Find where the given text appears and provide that cell's center as (X, Y) coordinate. 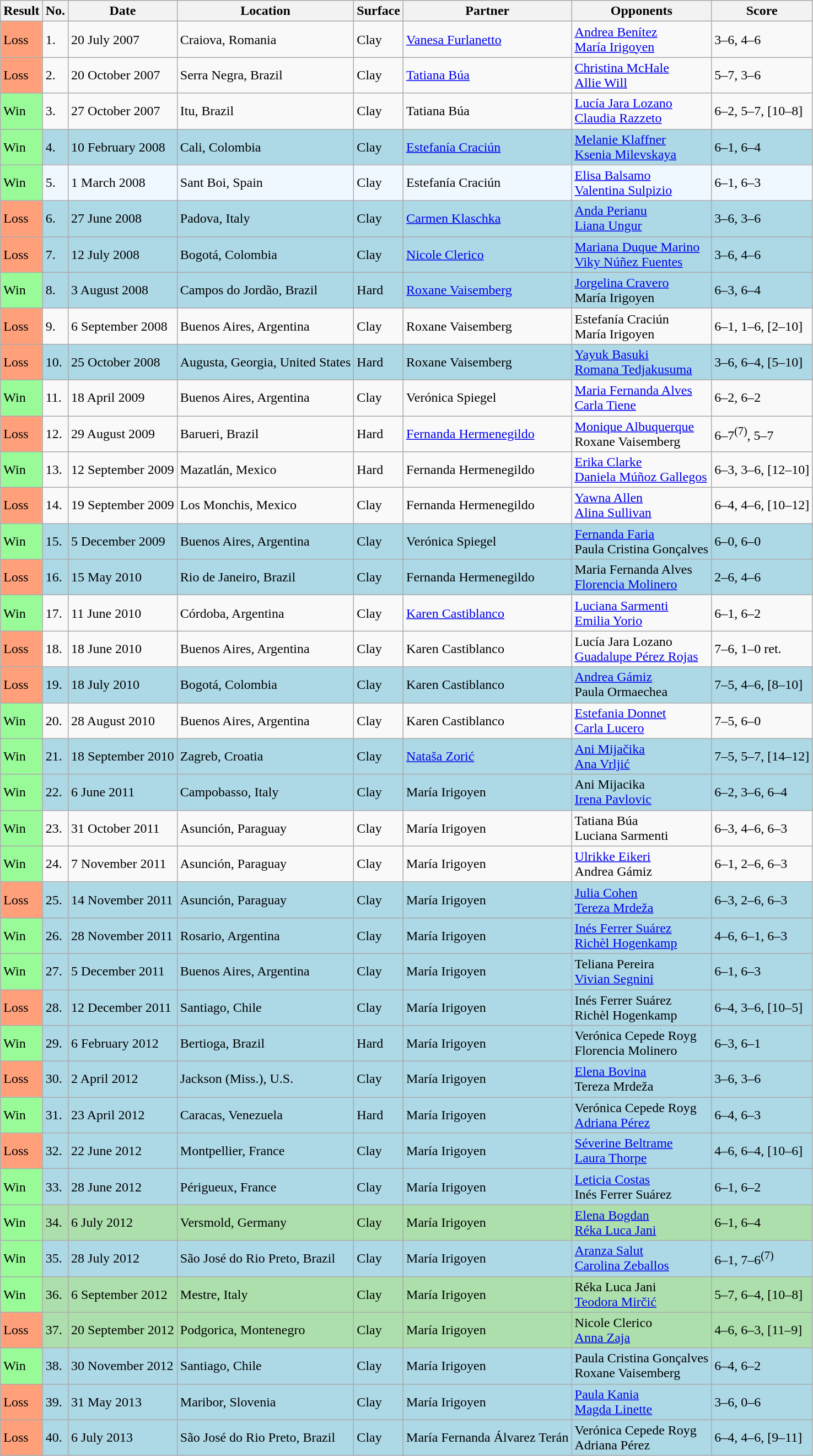
15. (55, 541)
Nicole Clerico (487, 255)
18. (55, 649)
6–3, 6–4 (762, 290)
Andrea Gámiz Paula Ormaechea (642, 684)
Lucía Jara Lozano Claudia Razzeto (642, 111)
Yayuk Basuki Romana Tedjakusuma (642, 362)
Leticia Costas Inés Ferrer Suárez (642, 1187)
12 December 2011 (123, 1007)
No. (55, 11)
Sant Boi, Spain (266, 183)
Córdoba, Argentina (266, 613)
24. (55, 864)
Padova, Italy (266, 218)
5 December 2009 (123, 541)
15 May 2010 (123, 578)
1 March 2008 (123, 183)
25. (55, 899)
8. (55, 290)
6 September 2008 (123, 326)
11 June 2010 (123, 613)
Luciana Sarmenti Emilia Yorio (642, 613)
28 November 2011 (123, 936)
Christina McHale Allie Will (642, 75)
6–4, 6–3 (762, 1115)
6–4, 6–2 (762, 1366)
35. (55, 1259)
18 September 2010 (123, 756)
31 October 2011 (123, 828)
6–3, 3–6, [12–10] (762, 470)
Itu, Brazil (266, 111)
7–5, 5–7, [14–12] (762, 756)
9. (55, 326)
31 May 2013 (123, 1402)
20 July 2007 (123, 40)
21. (55, 756)
27. (55, 971)
6 July 2013 (123, 1437)
16. (55, 578)
2–6, 4–6 (762, 578)
Ulrikke Eikeri Andrea Gámiz (642, 864)
Julia Cohen Tereza Mrdeža (642, 899)
Périgueux, France (266, 1187)
Campobasso, Italy (266, 792)
Rio de Janeiro, Brazil (266, 578)
11. (55, 398)
Séverine Beltrame Laura Thorpe (642, 1151)
32. (55, 1151)
28 June 2012 (123, 1187)
18 July 2010 (123, 684)
6–2, 5–7, [10–8] (762, 111)
6 June 2011 (123, 792)
Estefania Donnet Carla Lucero (642, 721)
27 October 2007 (123, 111)
Paula Kania Magda Linette (642, 1402)
1. (55, 40)
31. (55, 1115)
Erika Clarke Daniela Múñoz Gallegos (642, 470)
Elisa Balsamo Valentina Sulpizio (642, 183)
6–1, 1–6, [2–10] (762, 326)
Opponents (642, 11)
Partner (487, 11)
Maria Fernanda Alves Carla Tiene (642, 398)
Score (762, 11)
20 September 2012 (123, 1330)
10. (55, 362)
29. (55, 1044)
40. (55, 1437)
María Fernanda Álvarez Terán (487, 1437)
5. (55, 183)
Ani Mijacika Irena Pavlovic (642, 792)
Elena Bovina Tereza Mrdeža (642, 1079)
Nicole Clerico Anna Zaja (642, 1330)
4. (55, 147)
Aranza Salut Carolina Zeballos (642, 1259)
Bertioga, Brazil (266, 1044)
5 December 2011 (123, 971)
37. (55, 1330)
Teliana Pereira Vivian Segnini (642, 971)
6 September 2012 (123, 1294)
Paula Cristina Gonçalves Roxane Vaisemberg (642, 1366)
Elena Bogdan Réka Luca Jani (642, 1222)
6–7(7), 5–7 (762, 433)
20. (55, 721)
6–3, 6–1 (762, 1044)
6–0, 6–0 (762, 541)
Result (21, 11)
12 July 2008 (123, 255)
19. (55, 684)
22. (55, 792)
5–7, 6–4, [10–8] (762, 1294)
4–6, 6–1, 6–3 (762, 936)
Yawna Allen Alina Sullivan (642, 506)
Mestre, Italy (266, 1294)
14. (55, 506)
28 August 2010 (123, 721)
7–5, 6–0 (762, 721)
2 April 2012 (123, 1079)
6. (55, 218)
10 February 2008 (123, 147)
34. (55, 1222)
Campos do Jordão, Brazil (266, 290)
6–1, 2–6, 6–3 (762, 864)
Anda Perianu Liana Ungur (642, 218)
Réka Luca Jani Teodora Mirčić (642, 1294)
Monique Albuquerque Roxane Vaisemberg (642, 433)
28 July 2012 (123, 1259)
6–3, 2–6, 6–3 (762, 899)
Fernanda Faria Paula Cristina Gonçalves (642, 541)
Craiova, Romania (266, 40)
28. (55, 1007)
Estefanía Craciún María Irigoyen (642, 326)
14 November 2011 (123, 899)
27 June 2008 (123, 218)
23. (55, 828)
4–6, 6–3, [11–9] (762, 1330)
3–6, 0–6 (762, 1402)
6–2, 3–6, 6–4 (762, 792)
Date (123, 11)
6–1, 7–6(7) (762, 1259)
13. (55, 470)
36. (55, 1294)
18 June 2010 (123, 649)
7 November 2011 (123, 864)
Carmen Klaschka (487, 218)
6–4, 4–6, [10–12] (762, 506)
Versmold, Germany (266, 1222)
29 August 2009 (123, 433)
Serra Negra, Brazil (266, 75)
6–4, 3–6, [10–5] (762, 1007)
Maria Fernanda Alves Florencia Molinero (642, 578)
12. (55, 433)
Tatiana Búa Luciana Sarmenti (642, 828)
6 February 2012 (123, 1044)
Surface (379, 11)
Cali, Colombia (266, 147)
Mazatlán, Mexico (266, 470)
Zagreb, Croatia (266, 756)
6–3, 4–6, 6–3 (762, 828)
Augusta, Georgia, United States (266, 362)
Melanie Klaffner Ksenia Milevskaya (642, 147)
7–5, 4–6, [8–10] (762, 684)
Barueri, Brazil (266, 433)
Location (266, 11)
3. (55, 111)
18 April 2009 (123, 398)
19 September 2009 (123, 506)
Caracas, Venezuela (266, 1115)
26. (55, 936)
Vanesa Furlanetto (487, 40)
Lucía Jara Lozano Guadalupe Pérez Rojas (642, 649)
3 August 2008 (123, 290)
2. (55, 75)
6 July 2012 (123, 1222)
20 October 2007 (123, 75)
Rosario, Argentina (266, 936)
Podgorica, Montenegro (266, 1330)
Mariana Duque Marino Viky Núñez Fuentes (642, 255)
Nataša Zorić (487, 756)
3–6, 6–4, [5–10] (762, 362)
Jorgelina Cravero María Irigoyen (642, 290)
6–2, 6–2 (762, 398)
Jackson (Miss.), U.S. (266, 1079)
7. (55, 255)
22 June 2012 (123, 1151)
17. (55, 613)
23 April 2012 (123, 1115)
33. (55, 1187)
Los Monchis, Mexico (266, 506)
6–4, 4–6, [9–11] (762, 1437)
Maribor, Slovenia (266, 1402)
4–6, 6–4, [10–6] (762, 1151)
39. (55, 1402)
38. (55, 1366)
7–6, 1–0 ret. (762, 649)
Ani Mijačika Ana Vrljić (642, 756)
Verónica Cepede Royg Florencia Molinero (642, 1044)
Andrea Benítez María Irigoyen (642, 40)
30 November 2012 (123, 1366)
5–7, 3–6 (762, 75)
25 October 2008 (123, 362)
12 September 2009 (123, 470)
Montpellier, France (266, 1151)
30. (55, 1079)
